Scan for the cell matching the given text and deliver its (x, y) coordinate at center. 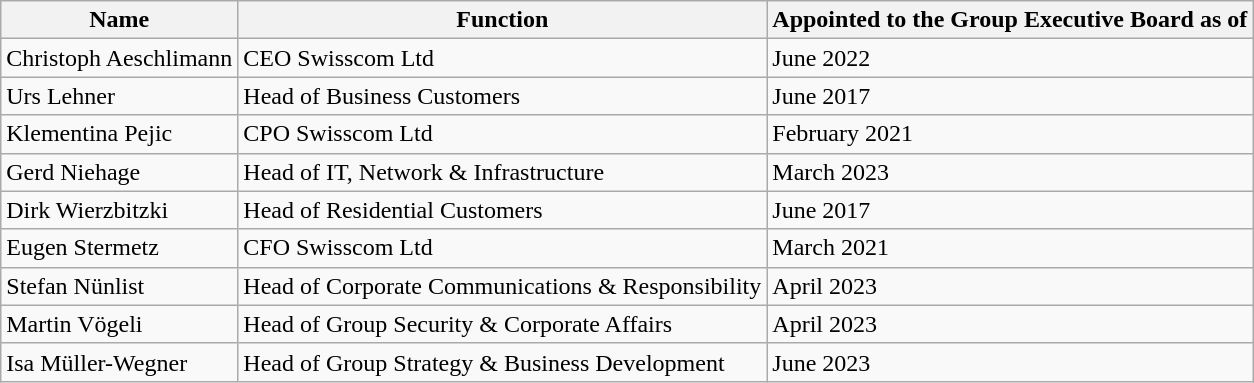
March 2021 (1010, 248)
Head of Business Customers (502, 96)
Stefan Nünlist (120, 286)
Function (502, 20)
CFO Swisscom Ltd (502, 248)
Head of IT, Network & Infrastructure (502, 172)
Dirk Wierzbitzki (120, 210)
Eugen Stermetz (120, 248)
Klementina Pejic (120, 134)
June 2023 (1010, 362)
CEO Swisscom Ltd (502, 58)
February 2021 (1010, 134)
Head of Group Strategy & Business Development (502, 362)
Isa Müller-Wegner (120, 362)
Appointed to the Group Executive Board as of (1010, 20)
Head of Corporate Communications & Responsibility (502, 286)
Gerd Niehage (120, 172)
CPO Swisscom Ltd (502, 134)
Christoph Aeschlimann (120, 58)
March 2023 (1010, 172)
Head of Residential Customers (502, 210)
June 2022 (1010, 58)
Head of Group Security & Corporate Affairs (502, 324)
Martin Vögeli (120, 324)
Name (120, 20)
Urs Lehner (120, 96)
